Determine the (x, y) coordinate at the center of the cell enclosing the given text.  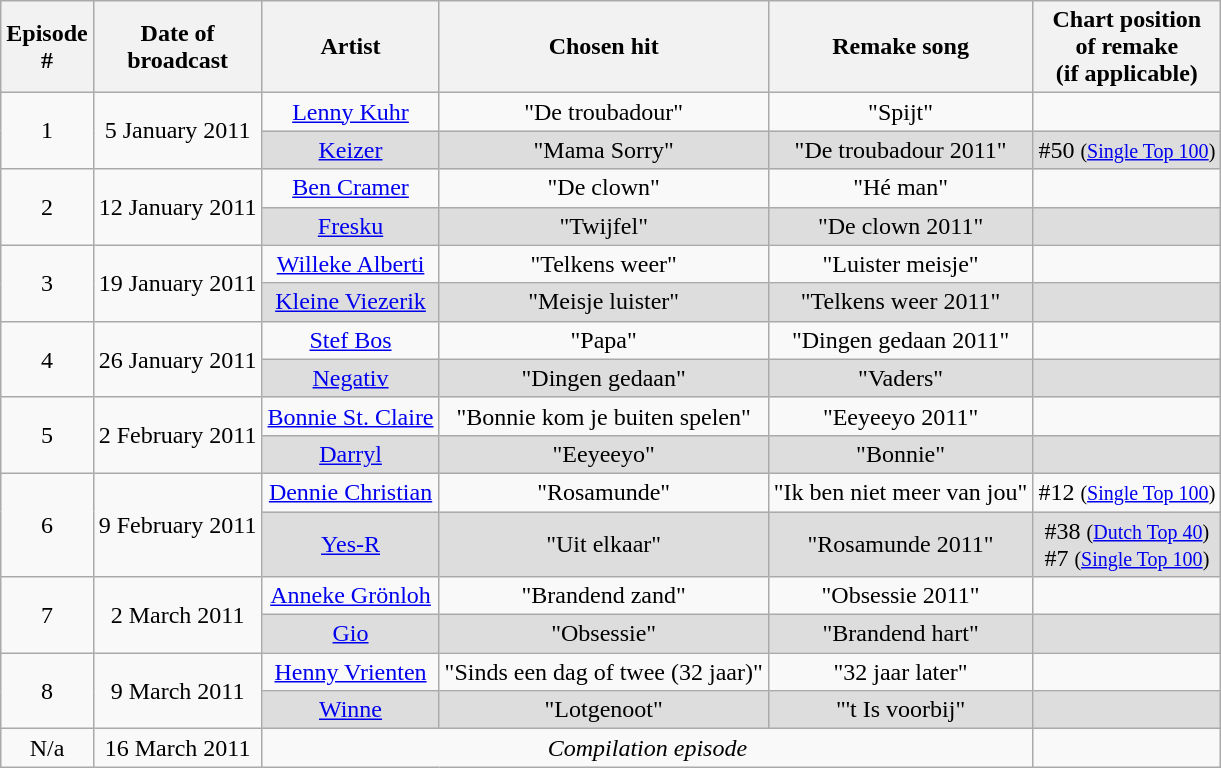
3 (47, 283)
"De clown 2011" (900, 226)
#38 (Dutch Top 40) #7 (Single Top 100) (1127, 544)
8 (47, 691)
"Sinds een dag of twee (32 jaar)" (604, 672)
"Brandend hart" (900, 634)
Chart position of remake (if applicable) (1127, 47)
"Telkens weer 2011" (900, 302)
"Twijfel" (604, 226)
1 (47, 131)
"Uit elkaar" (604, 544)
Episode # (47, 47)
26 January 2011 (178, 359)
2 March 2011 (178, 615)
16 March 2011 (178, 748)
Yes-R (350, 544)
Kleine Viezerik (350, 302)
"Vaders" (900, 378)
Artist (350, 47)
7 (47, 615)
2 February 2011 (178, 435)
Willeke Alberti (350, 264)
"Lotgenoot" (604, 710)
"Rosamunde 2011" (900, 544)
N/a (47, 748)
2 (47, 207)
"Bonnie" (900, 454)
"Bonnie kom je buiten spelen" (604, 416)
Ben Cramer (350, 188)
Henny Vrienten (350, 672)
9 March 2011 (178, 691)
"Meisje luister" (604, 302)
Keizer (350, 150)
Stef Bos (350, 340)
"Hé man" (900, 188)
5 (47, 435)
"Ik ben niet meer van jou" (900, 492)
6 (47, 524)
"32 jaar later" (900, 672)
4 (47, 359)
"'t Is voorbij" (900, 710)
"Spijt" (900, 112)
Dennie Christian (350, 492)
Lenny Kuhr (350, 112)
19 January 2011 (178, 283)
Winne (350, 710)
"Obsessie 2011" (900, 596)
"Obsessie" (604, 634)
Anneke Grönloh (350, 596)
#12 (Single Top 100) (1127, 492)
Darryl (350, 454)
Bonnie St. Claire (350, 416)
"Dingen gedaan" (604, 378)
"De troubadour" (604, 112)
Chosen hit (604, 47)
"De clown" (604, 188)
"Brandend zand" (604, 596)
12 January 2011 (178, 207)
"De troubadour 2011" (900, 150)
"Papa" (604, 340)
Compilation episode (648, 748)
"Eeyeeyo" (604, 454)
"Eeyeeyo 2011" (900, 416)
9 February 2011 (178, 524)
5 January 2011 (178, 131)
"Telkens weer" (604, 264)
"Mama Sorry" (604, 150)
Remake song (900, 47)
"Dingen gedaan 2011" (900, 340)
"Rosamunde" (604, 492)
Date of broadcast (178, 47)
#50 (Single Top 100) (1127, 150)
Gio (350, 634)
Negativ (350, 378)
Fresku (350, 226)
"Luister meisje" (900, 264)
